Search for the cell housing the specified text and yield its (X, Y) center coordinate. 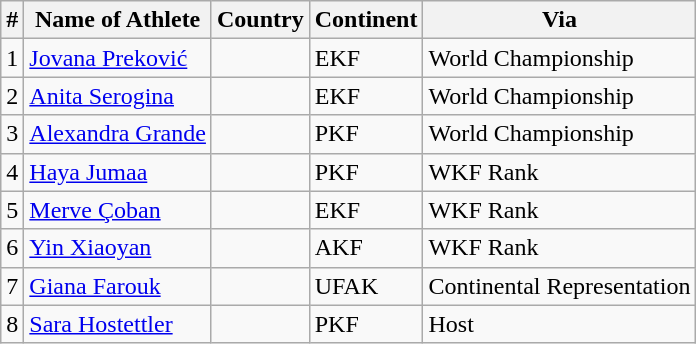
Haya Jumaa (118, 172)
Country (260, 20)
6 (12, 248)
Yin Xiaoyan (118, 248)
Continental Representation (560, 286)
Alexandra Grande (118, 134)
Jovana Preković (118, 58)
8 (12, 324)
Name of Athlete (118, 20)
1 (12, 58)
Anita Serogina (118, 96)
2 (12, 96)
Host (560, 324)
3 (12, 134)
4 (12, 172)
Via (560, 20)
Continent (366, 20)
Merve Çoban (118, 210)
7 (12, 286)
Sara Hostettler (118, 324)
AKF (366, 248)
# (12, 20)
5 (12, 210)
UFAK (366, 286)
Giana Farouk (118, 286)
